Output the [x, y] coordinate of the center of the cell containing the given text.  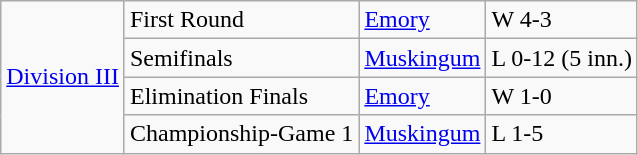
W 1-0 [562, 96]
First Round [241, 20]
L 0-12 (5 inn.) [562, 58]
Elimination Finals [241, 96]
Championship-Game 1 [241, 134]
Division III [63, 77]
L 1-5 [562, 134]
W 4-3 [562, 20]
Semifinals [241, 58]
